Return the (X, Y) coordinate for the center point of the cell that contains the specified text.  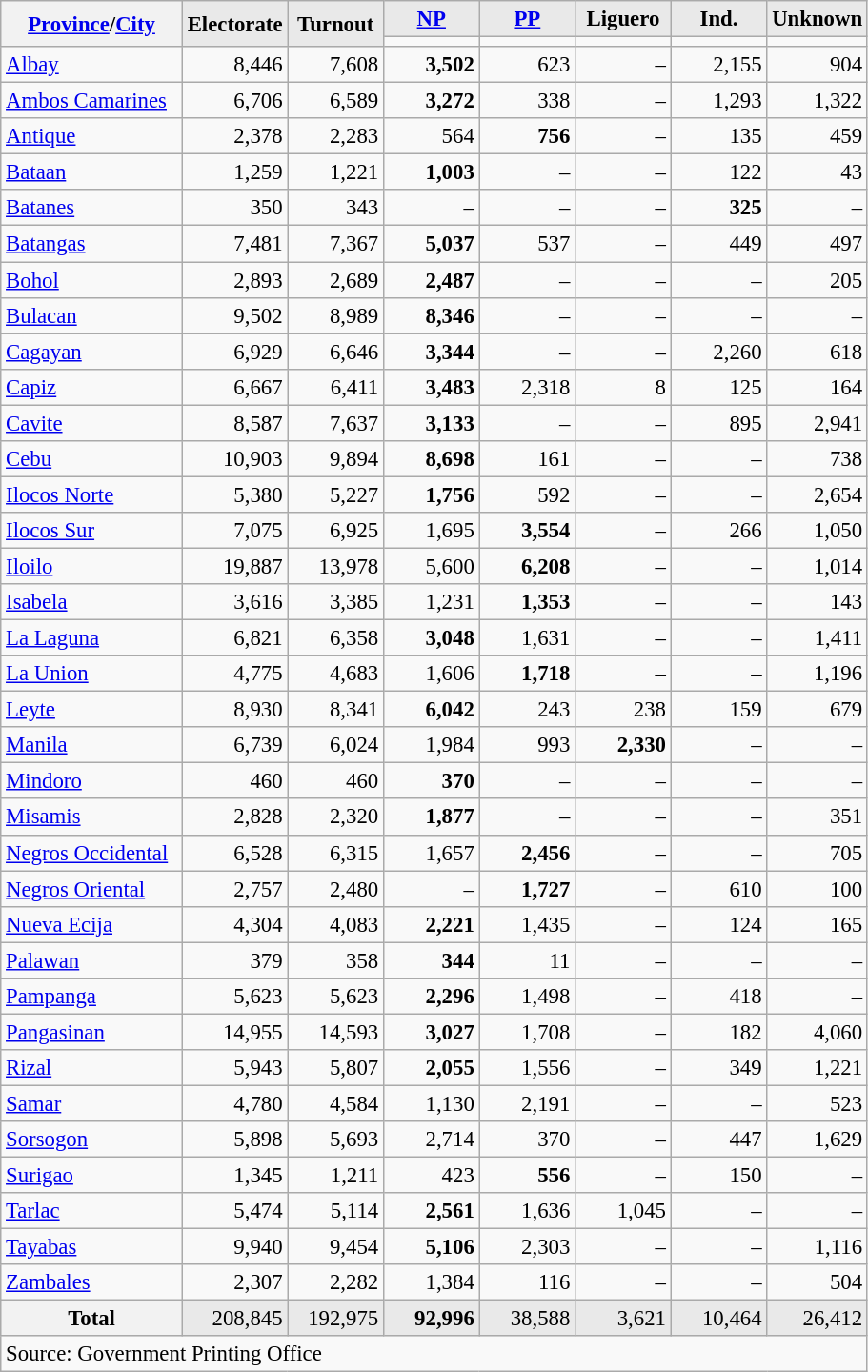
618 (818, 352)
4,775 (234, 674)
1,411 (818, 638)
2,191 (528, 1103)
Bulacan (91, 315)
1,556 (528, 1068)
5,693 (335, 1140)
8,587 (234, 423)
6,667 (234, 387)
2,282 (335, 1282)
Iloilo (91, 566)
504 (818, 1282)
Province/City (91, 24)
Palawan (91, 960)
351 (818, 817)
2,318 (528, 387)
3,048 (431, 638)
1,877 (431, 817)
11 (528, 960)
6,646 (335, 352)
1,322 (818, 101)
6,358 (335, 638)
2,296 (431, 997)
9,502 (234, 315)
Cavite (91, 423)
Zambales (91, 1282)
Pangasinan (91, 1032)
2,378 (234, 136)
Rizal (91, 1068)
Tarlac (91, 1211)
564 (431, 136)
122 (718, 172)
8,446 (234, 65)
3,554 (528, 531)
8,930 (234, 710)
2,055 (431, 1068)
Bohol (91, 280)
592 (528, 494)
6,528 (234, 853)
1,727 (528, 889)
6,739 (234, 745)
Source: Government Printing Office (434, 1354)
6,929 (234, 352)
150 (718, 1176)
266 (718, 531)
1,756 (431, 494)
325 (718, 209)
1,211 (335, 1176)
6,411 (335, 387)
3,385 (335, 602)
1,116 (818, 1247)
6,208 (528, 566)
La Laguna (91, 638)
Misamis (91, 817)
623 (528, 65)
6,024 (335, 745)
756 (528, 136)
Negros Oriental (91, 889)
497 (818, 244)
3,621 (623, 1319)
159 (718, 710)
3,133 (431, 423)
116 (528, 1282)
Samar (91, 1103)
26,412 (818, 1319)
192,975 (335, 1319)
2,303 (528, 1247)
38,588 (528, 1319)
5,380 (234, 494)
6,589 (335, 101)
4,060 (818, 1032)
Ind. (718, 19)
2,283 (335, 136)
4,304 (234, 924)
Tayabas (91, 1247)
3,502 (431, 65)
1,045 (623, 1211)
7,367 (335, 244)
1,259 (234, 172)
10,464 (718, 1319)
Pampanga (91, 997)
2,714 (431, 1140)
1,345 (234, 1176)
8,698 (431, 459)
Sorsogon (91, 1140)
379 (234, 960)
338 (528, 101)
1,003 (431, 172)
2,456 (528, 853)
243 (528, 710)
418 (718, 997)
La Union (91, 674)
447 (718, 1140)
1,695 (431, 531)
Capiz (91, 387)
Mindoro (91, 781)
161 (528, 459)
610 (718, 889)
1,984 (431, 745)
2,828 (234, 817)
556 (528, 1176)
537 (528, 244)
125 (718, 387)
10,903 (234, 459)
459 (818, 136)
7,075 (234, 531)
5,114 (335, 1211)
3,027 (431, 1032)
164 (818, 387)
Total (91, 1319)
1,606 (431, 674)
350 (234, 209)
135 (718, 136)
358 (335, 960)
3,344 (431, 352)
Ilocos Sur (91, 531)
1,231 (431, 602)
8 (623, 387)
5,106 (431, 1247)
8,346 (431, 315)
4,584 (335, 1103)
1,293 (718, 101)
1,196 (818, 674)
6,706 (234, 101)
1,130 (431, 1103)
2,155 (718, 65)
7,608 (335, 65)
Manila (91, 745)
1,718 (528, 674)
14,955 (234, 1032)
Antique (91, 136)
Bataan (91, 172)
349 (718, 1068)
3,616 (234, 602)
14,593 (335, 1032)
143 (818, 602)
Electorate (234, 24)
5,474 (234, 1211)
Cagayan (91, 352)
Ilocos Norte (91, 494)
208,845 (234, 1319)
Albay (91, 65)
1,657 (431, 853)
9,940 (234, 1247)
19,887 (234, 566)
705 (818, 853)
5,807 (335, 1068)
205 (818, 280)
1,353 (528, 602)
1,384 (431, 1282)
Nueva Ecija (91, 924)
1,050 (818, 531)
2,320 (335, 817)
Negros Occidental (91, 853)
8,989 (335, 315)
4,780 (234, 1103)
3,272 (431, 101)
2,260 (718, 352)
423 (431, 1176)
43 (818, 172)
Isabela (91, 602)
3,483 (431, 387)
2,307 (234, 1282)
344 (431, 960)
Batanes (91, 209)
5,943 (234, 1068)
182 (718, 1032)
2,487 (431, 280)
238 (623, 710)
2,330 (623, 745)
1,014 (818, 566)
4,683 (335, 674)
2,757 (234, 889)
9,894 (335, 459)
2,893 (234, 280)
PP (528, 19)
5,227 (335, 494)
904 (818, 65)
7,481 (234, 244)
Ambos Camarines (91, 101)
Liguero (623, 19)
Surigao (91, 1176)
13,978 (335, 566)
1,498 (528, 997)
Leyte (91, 710)
1,636 (528, 1211)
Cebu (91, 459)
343 (335, 209)
6,821 (234, 638)
NP (431, 19)
449 (718, 244)
9,454 (335, 1247)
7,637 (335, 423)
895 (718, 423)
679 (818, 710)
993 (528, 745)
2,941 (818, 423)
2,221 (431, 924)
124 (718, 924)
1,629 (818, 1140)
2,561 (431, 1211)
523 (818, 1103)
Turnout (335, 24)
1,435 (528, 924)
1,708 (528, 1032)
Unknown (818, 19)
165 (818, 924)
4,083 (335, 924)
5,037 (431, 244)
6,925 (335, 531)
5,600 (431, 566)
92,996 (431, 1319)
738 (818, 459)
6,315 (335, 853)
1,631 (528, 638)
Batangas (91, 244)
100 (818, 889)
2,654 (818, 494)
6,042 (431, 710)
2,689 (335, 280)
8,341 (335, 710)
5,898 (234, 1140)
2,480 (335, 889)
